From the cell containing the given text, extract its center point as [x, y] coordinate. 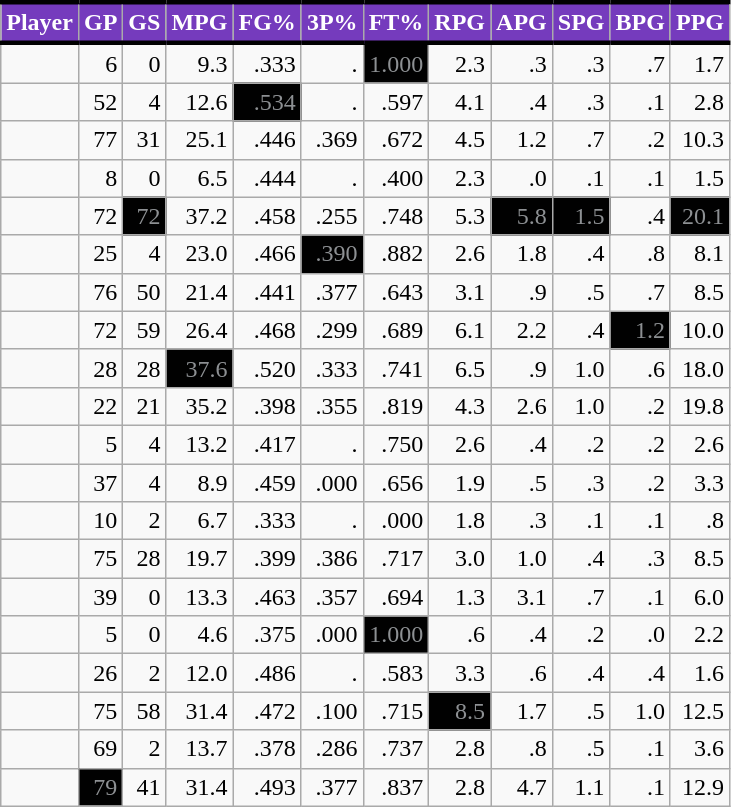
FT% [396, 22]
4.7 [522, 787]
21 [144, 406]
8 [100, 178]
69 [100, 749]
.694 [396, 597]
10 [100, 521]
37.2 [200, 216]
4.3 [460, 406]
.643 [396, 292]
.386 [332, 559]
.463 [267, 597]
.468 [267, 330]
8.1 [700, 254]
4.1 [460, 102]
.417 [267, 444]
.741 [396, 368]
.399 [267, 559]
6 [100, 63]
BPG [640, 22]
.100 [332, 711]
Player [40, 22]
3.6 [700, 749]
.466 [267, 254]
13.7 [200, 749]
59 [144, 330]
12.9 [700, 787]
5.3 [460, 216]
6.1 [460, 330]
.520 [267, 368]
1.1 [581, 787]
22 [100, 406]
APG [522, 22]
13.3 [200, 597]
9.3 [200, 63]
.717 [396, 559]
PPG [700, 22]
3P% [332, 22]
.398 [267, 406]
18.0 [700, 368]
.458 [267, 216]
.355 [332, 406]
8.9 [200, 483]
4.6 [200, 635]
.672 [396, 140]
25 [100, 254]
19.7 [200, 559]
5.8 [522, 216]
.444 [267, 178]
37 [100, 483]
3.0 [460, 559]
.400 [396, 178]
.459 [267, 483]
79 [100, 787]
.446 [267, 140]
.715 [396, 711]
26 [100, 673]
GP [100, 22]
12.6 [200, 102]
12.5 [700, 711]
.689 [396, 330]
GS [144, 22]
1.3 [460, 597]
.286 [332, 749]
.472 [267, 711]
12.0 [200, 673]
10.0 [700, 330]
.441 [267, 292]
RPG [460, 22]
SPG [581, 22]
25.1 [200, 140]
39 [100, 597]
.882 [396, 254]
21.4 [200, 292]
.255 [332, 216]
.299 [332, 330]
.486 [267, 673]
76 [100, 292]
.750 [396, 444]
13.2 [200, 444]
77 [100, 140]
41 [144, 787]
37.6 [200, 368]
.656 [396, 483]
FG% [267, 22]
.748 [396, 216]
MPG [200, 22]
6.0 [700, 597]
.837 [396, 787]
.737 [396, 749]
10.3 [700, 140]
1.9 [460, 483]
4.5 [460, 140]
.597 [396, 102]
50 [144, 292]
20.1 [700, 216]
23.0 [200, 254]
1.6 [700, 673]
.378 [267, 749]
.369 [332, 140]
26.4 [200, 330]
.534 [267, 102]
.583 [396, 673]
.375 [267, 635]
.357 [332, 597]
.819 [396, 406]
35.2 [200, 406]
58 [144, 711]
6.7 [200, 521]
.390 [332, 254]
52 [100, 102]
.493 [267, 787]
19.8 [700, 406]
31 [144, 140]
